Identify which cell holds the provided text, then report its (X, Y) central coordinate. 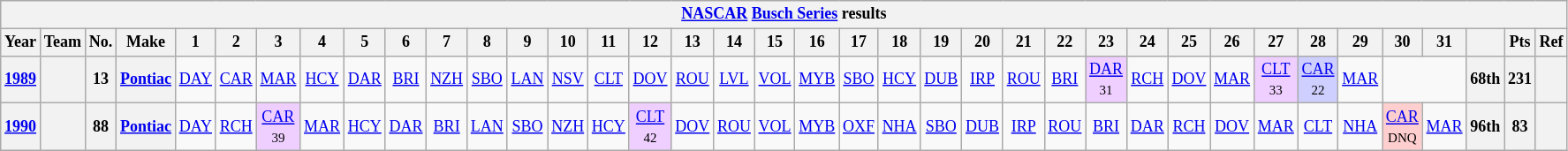
Team (62, 42)
Ref (1551, 42)
6 (406, 42)
19 (942, 42)
25 (1189, 42)
22 (1065, 42)
15 (775, 42)
31 (1444, 42)
CLT33 (1276, 79)
9 (527, 42)
CLT42 (650, 127)
96th (1486, 127)
16 (817, 42)
30 (1403, 42)
3 (278, 42)
1 (195, 42)
24 (1147, 42)
DAR31 (1106, 79)
88 (101, 127)
21 (1023, 42)
7 (447, 42)
OXF (859, 127)
NASCAR Busch Series results (784, 14)
68th (1486, 79)
1990 (21, 127)
20 (982, 42)
Pts (1520, 42)
5 (364, 42)
CAR22 (1318, 79)
4 (322, 42)
10 (568, 42)
27 (1276, 42)
18 (899, 42)
Make (147, 42)
2 (236, 42)
CAR39 (278, 127)
231 (1520, 79)
14 (735, 42)
23 (1106, 42)
28 (1318, 42)
CAR (236, 79)
LVL (735, 79)
No. (101, 42)
12 (650, 42)
NSV (568, 79)
1989 (21, 79)
17 (859, 42)
26 (1232, 42)
29 (1360, 42)
Year (21, 42)
CARDNQ (1403, 127)
83 (1520, 127)
8 (487, 42)
11 (610, 42)
